Return [X, Y] of the center of cell containing provided text 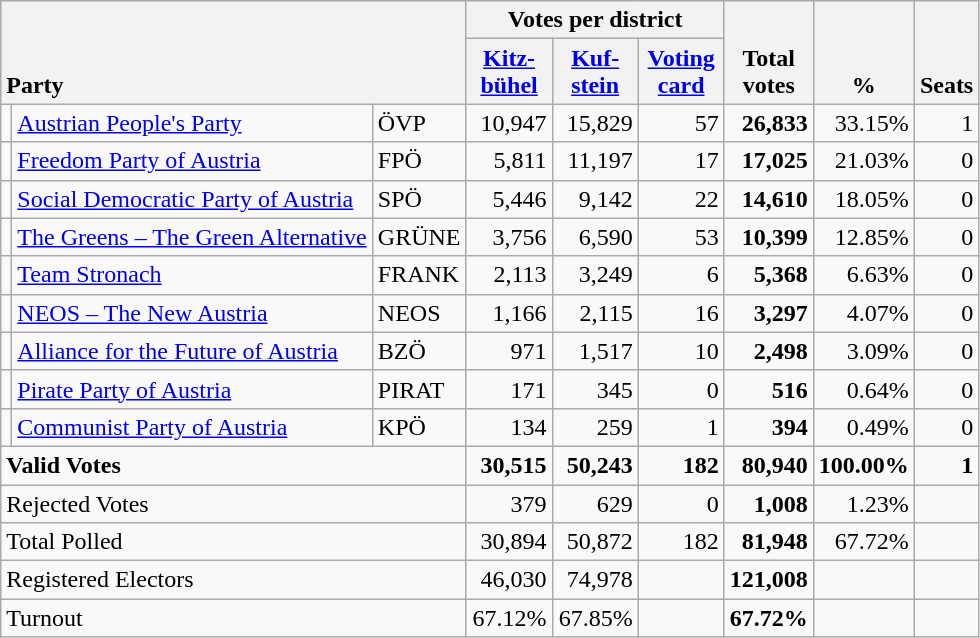
2,113 [509, 275]
Freedom Party of Austria [192, 161]
74,978 [595, 580]
46,030 [509, 580]
The Greens – The Green Alternative [192, 237]
100.00% [864, 465]
11,197 [595, 161]
2,498 [768, 351]
67.85% [595, 618]
1,166 [509, 313]
379 [509, 503]
Kitz-bühel [509, 72]
33.15% [864, 123]
Votes per district [595, 20]
134 [509, 427]
1,008 [768, 503]
Austrian People's Party [192, 123]
516 [768, 389]
Valid Votes [234, 465]
10,399 [768, 237]
345 [595, 389]
6.63% [864, 275]
3,297 [768, 313]
26,833 [768, 123]
Total Polled [234, 542]
NEOS [419, 313]
PIRAT [419, 389]
Team Stronach [192, 275]
10 [681, 351]
2,115 [595, 313]
0.64% [864, 389]
21.03% [864, 161]
NEOS – The New Austria [192, 313]
4.07% [864, 313]
10,947 [509, 123]
9,142 [595, 199]
30,515 [509, 465]
Rejected Votes [234, 503]
1,517 [595, 351]
80,940 [768, 465]
1.23% [864, 503]
6,590 [595, 237]
Turnout [234, 618]
121,008 [768, 580]
GRÜNE [419, 237]
50,243 [595, 465]
17 [681, 161]
Pirate Party of Austria [192, 389]
6 [681, 275]
FRANK [419, 275]
Votingcard [681, 72]
3,756 [509, 237]
Communist Party of Austria [192, 427]
22 [681, 199]
57 [681, 123]
394 [768, 427]
Social Democratic Party of Austria [192, 199]
SPÖ [419, 199]
12.85% [864, 237]
5,368 [768, 275]
5,811 [509, 161]
Party [234, 52]
629 [595, 503]
50,872 [595, 542]
53 [681, 237]
971 [509, 351]
3,249 [595, 275]
3.09% [864, 351]
Registered Electors [234, 580]
BZÖ [419, 351]
Alliance for the Future of Austria [192, 351]
FPÖ [419, 161]
Seats [946, 52]
5,446 [509, 199]
KPÖ [419, 427]
16 [681, 313]
14,610 [768, 199]
18.05% [864, 199]
Kuf-stein [595, 72]
17,025 [768, 161]
% [864, 52]
171 [509, 389]
0.49% [864, 427]
ÖVP [419, 123]
81,948 [768, 542]
15,829 [595, 123]
259 [595, 427]
67.12% [509, 618]
30,894 [509, 542]
Totalvotes [768, 52]
